Identify which cell holds the provided text, then report its (X, Y) central coordinate. 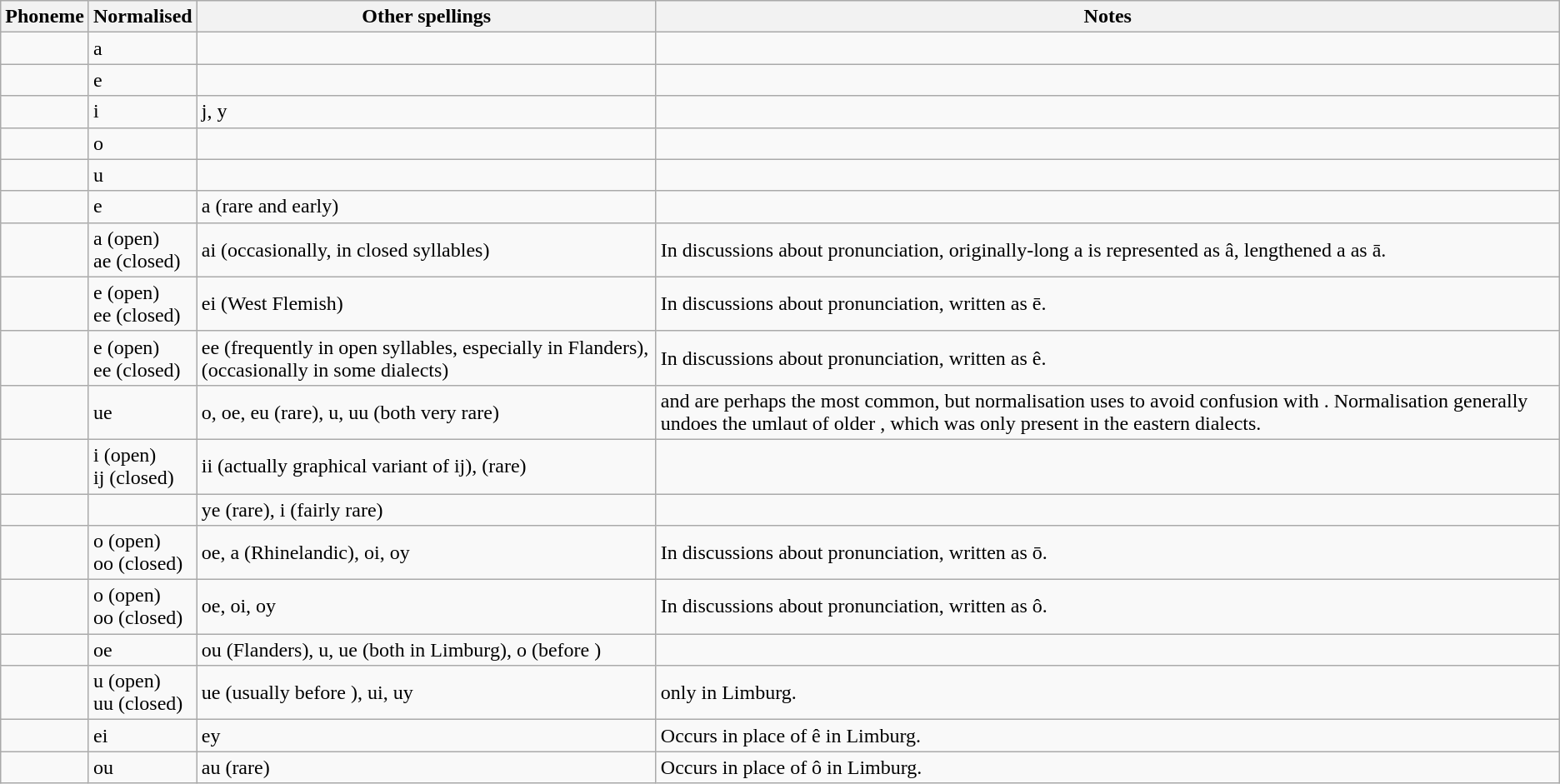
ey (427, 736)
i (open)ij (closed) (142, 467)
o (142, 143)
Other spellings (427, 17)
Notes (1107, 17)
a (142, 48)
i (142, 112)
Occurs in place of ê in Limburg. (1107, 736)
u (142, 175)
a (open)ae (closed) (142, 250)
oe, oi, oy (427, 607)
only in Limburg. (1107, 693)
Normalised (142, 17)
In discussions about pronunciation, originally-long a is represented as â, lengthened a as ā. (1107, 250)
ei (West Flemish) (427, 303)
ou (Flanders), u, ue (both in Limburg), o (before ) (427, 650)
o, oe, eu (rare), u, uu (both very rare) (427, 412)
ei (142, 736)
ou (142, 767)
Phoneme (45, 17)
In discussions about pronunciation, written as ô. (1107, 607)
Occurs in place of ô in Limburg. (1107, 767)
ue (usually before ), ui, uy (427, 693)
oe (142, 650)
oe, a (Rhinelandic), oi, oy (427, 553)
In discussions about pronunciation, written as ê. (1107, 358)
ee (frequently in open syllables, especially in Flanders), (occasionally in some dialects) (427, 358)
j, y (427, 112)
ai (occasionally, in closed syllables) (427, 250)
ue (142, 412)
ye (rare), i (fairly rare) (427, 509)
au (rare) (427, 767)
ii (actually graphical variant of ij), (rare) (427, 467)
In discussions about pronunciation, written as ō. (1107, 553)
a (rare and early) (427, 207)
u (open)uu (closed) (142, 693)
In discussions about pronunciation, written as ē. (1107, 303)
